Search for the cell housing the specified text and yield its (X, Y) center coordinate. 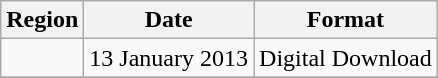
13 January 2013 (169, 58)
Digital Download (346, 58)
Region (42, 20)
Date (169, 20)
Format (346, 20)
